From the cell containing the given text, extract its center point as (x, y) coordinate. 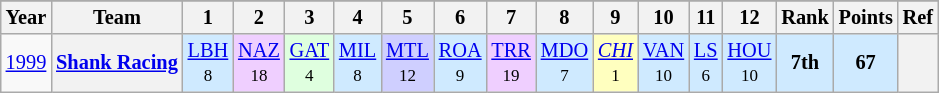
12 (750, 17)
3 (310, 17)
VAN10 (664, 63)
5 (408, 17)
MIL8 (358, 63)
2 (259, 17)
ROA9 (460, 63)
TRR19 (510, 63)
67 (866, 63)
CHI1 (616, 63)
MDO7 (564, 63)
Rank (804, 17)
NAZ18 (259, 63)
1 (208, 17)
Team (116, 17)
1999 (26, 63)
MTL12 (408, 63)
11 (706, 17)
7th (804, 63)
Year (26, 17)
Points (866, 17)
8 (564, 17)
Shank Racing (116, 63)
HOU10 (750, 63)
6 (460, 17)
9 (616, 17)
7 (510, 17)
GAT4 (310, 63)
4 (358, 17)
LBH8 (208, 63)
LS6 (706, 63)
Ref (918, 17)
10 (664, 17)
